Extract the (x, y) coordinate from the center of the cell holding the provided text.  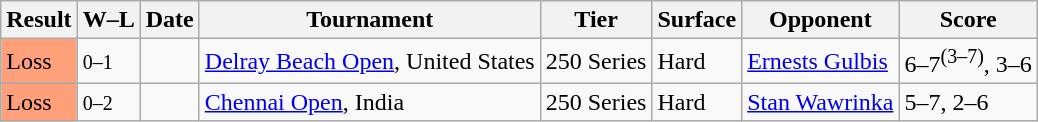
0–1 (108, 62)
5–7, 2–6 (968, 102)
Tournament (370, 20)
Surface (697, 20)
Chennai Open, India (370, 102)
W–L (108, 20)
Tier (596, 20)
Date (170, 20)
Opponent (820, 20)
0–2 (108, 102)
Score (968, 20)
Result (39, 20)
Ernests Gulbis (820, 62)
Stan Wawrinka (820, 102)
6–7(3–7), 3–6 (968, 62)
Delray Beach Open, United States (370, 62)
